From the cell containing the given text, extract its center point as [x, y] coordinate. 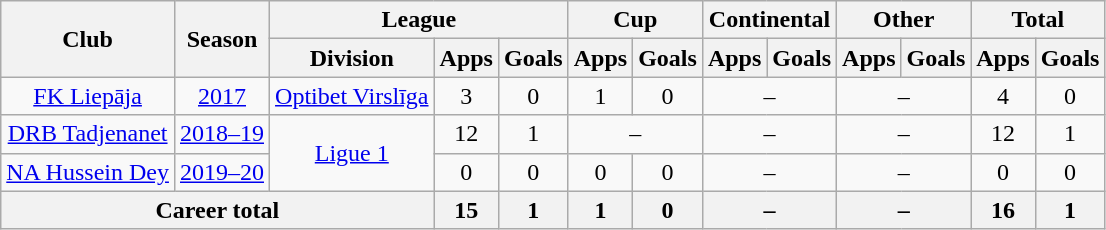
2018–19 [222, 134]
2017 [222, 96]
NA Hussein Dey [88, 172]
Season [222, 39]
FK Liepāja [88, 96]
Total [1038, 20]
Cup [635, 20]
Other [904, 20]
Club [88, 39]
Continental [769, 20]
DRB Tadjenanet [88, 134]
Optibet Virslīga [352, 96]
Ligue 1 [352, 153]
15 [466, 210]
League [420, 20]
16 [1003, 210]
2019–20 [222, 172]
Career total [218, 210]
Division [352, 58]
4 [1003, 96]
3 [466, 96]
